Search for the cell housing the specified text and yield its (X, Y) center coordinate. 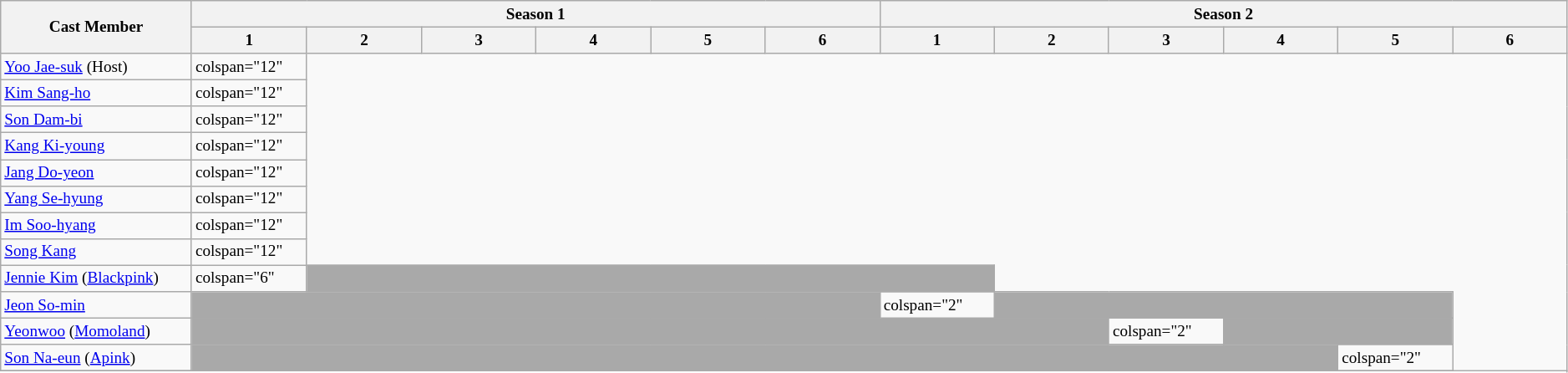
Son Na-eun (Apink) (97, 358)
Yeonwoo (Momoland) (97, 331)
Jennie Kim (Blackpink) (97, 278)
Son Dam-bi (97, 120)
Season 2 (1223, 14)
Kim Sang-ho (97, 93)
Kang Ki-young (97, 146)
Yoo Jae-suk (Host) (97, 67)
Cast Member (97, 27)
Im Soo-hyang (97, 226)
Jang Do-yeon (97, 172)
Jeon So-min (97, 305)
colspan="6" (249, 278)
Yang Se-hyung (97, 199)
Season 1 (535, 14)
Song Kang (97, 252)
